Capture the cell that displays the provided text and extract its [x, y] central coordinate. 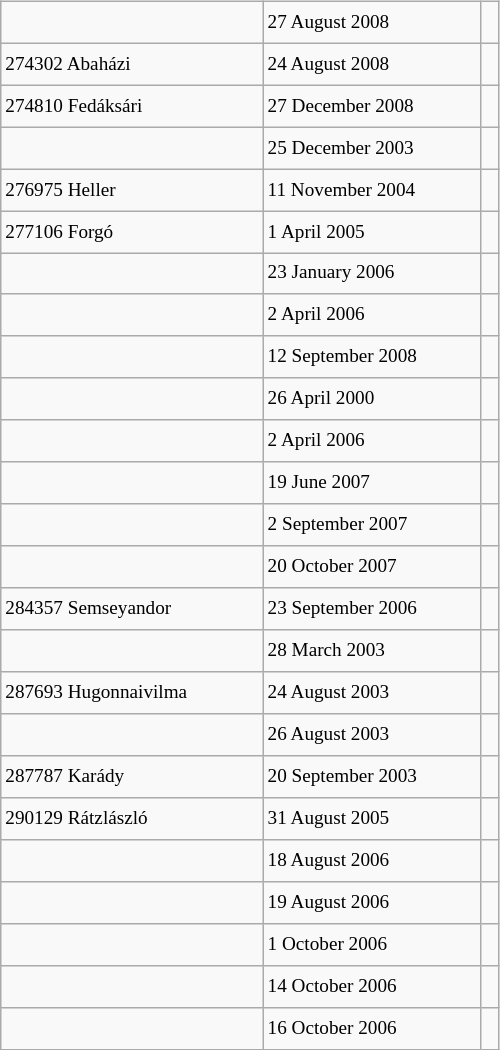
277106 Forgó [132, 232]
287693 Hugonnaivilma [132, 693]
26 August 2003 [372, 735]
11 November 2004 [372, 190]
19 August 2006 [372, 902]
19 June 2007 [372, 483]
284357 Semseyandor [132, 609]
31 August 2005 [372, 819]
14 October 2006 [372, 986]
24 August 2008 [372, 64]
20 October 2007 [372, 567]
18 August 2006 [372, 861]
27 August 2008 [372, 22]
276975 Heller [132, 190]
290129 Rátzlászló [132, 819]
1 October 2006 [372, 944]
27 December 2008 [372, 106]
12 September 2008 [372, 357]
23 January 2006 [372, 274]
274810 Fedáksári [132, 106]
16 October 2006 [372, 1028]
2 September 2007 [372, 525]
287787 Karády [132, 777]
23 September 2006 [372, 609]
26 April 2000 [372, 399]
20 September 2003 [372, 777]
28 March 2003 [372, 651]
1 April 2005 [372, 232]
25 December 2003 [372, 148]
24 August 2003 [372, 693]
274302 Abaházi [132, 64]
